Return the (x, y) coordinate for the center point of the cell that contains the specified text.  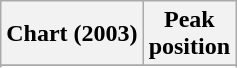
Peakposition (189, 34)
Chart (2003) (72, 34)
